Determine the (X, Y) coordinate at the center of the cell enclosing the given text.  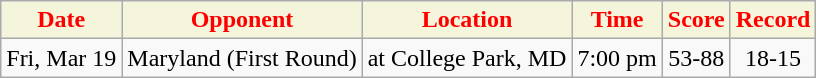
Record (773, 20)
Date (62, 20)
Maryland (First Round) (242, 58)
Opponent (242, 20)
Score (696, 20)
7:00 pm (617, 58)
18-15 (773, 58)
Fri, Mar 19 (62, 58)
Location (467, 20)
53-88 (696, 58)
at College Park, MD (467, 58)
Time (617, 20)
